Return [X, Y] of the center of cell containing provided text 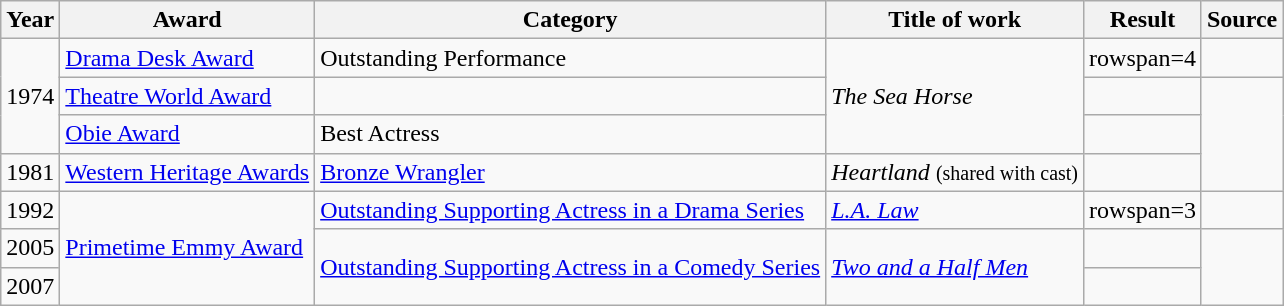
Primetime Emmy Award [188, 248]
Best Actress [570, 134]
Bronze Wrangler [570, 172]
Drama Desk Award [188, 58]
1992 [30, 210]
Title of work [955, 20]
Two and a Half Men [955, 267]
1974 [30, 96]
rowspan=3 [1143, 210]
The Sea Horse [955, 96]
L.A. Law [955, 210]
2007 [30, 286]
Heartland (shared with cast) [955, 172]
Award [188, 20]
2005 [30, 248]
Result [1143, 20]
1981 [30, 172]
Category [570, 20]
Western Heritage Awards [188, 172]
rowspan=4 [1143, 58]
Theatre World Award [188, 96]
Obie Award [188, 134]
Source [1242, 20]
Year [30, 20]
Outstanding Supporting Actress in a Comedy Series [570, 267]
Outstanding Performance [570, 58]
Outstanding Supporting Actress in a Drama Series [570, 210]
